Return the (X, Y) coordinate for the center point of the cell that contains the specified text.  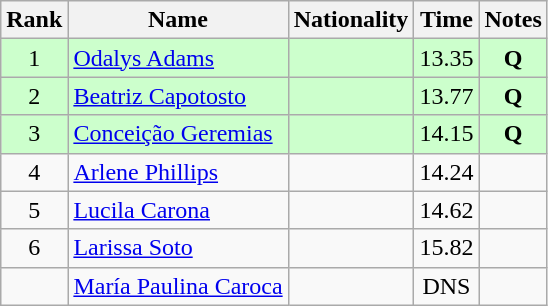
1 (34, 58)
DNS (446, 286)
14.62 (446, 210)
3 (34, 134)
14.24 (446, 172)
Rank (34, 20)
Odalys Adams (178, 58)
Arlene Phillips (178, 172)
Name (178, 20)
2 (34, 96)
Beatriz Capotosto (178, 96)
4 (34, 172)
María Paulina Caroca (178, 286)
Conceição Geremias (178, 134)
5 (34, 210)
14.15 (446, 134)
13.77 (446, 96)
13.35 (446, 58)
Time (446, 20)
Notes (513, 20)
15.82 (446, 248)
Larissa Soto (178, 248)
6 (34, 248)
Nationality (351, 20)
Lucila Carona (178, 210)
